Capture the cell that displays the provided text and extract its [x, y] central coordinate. 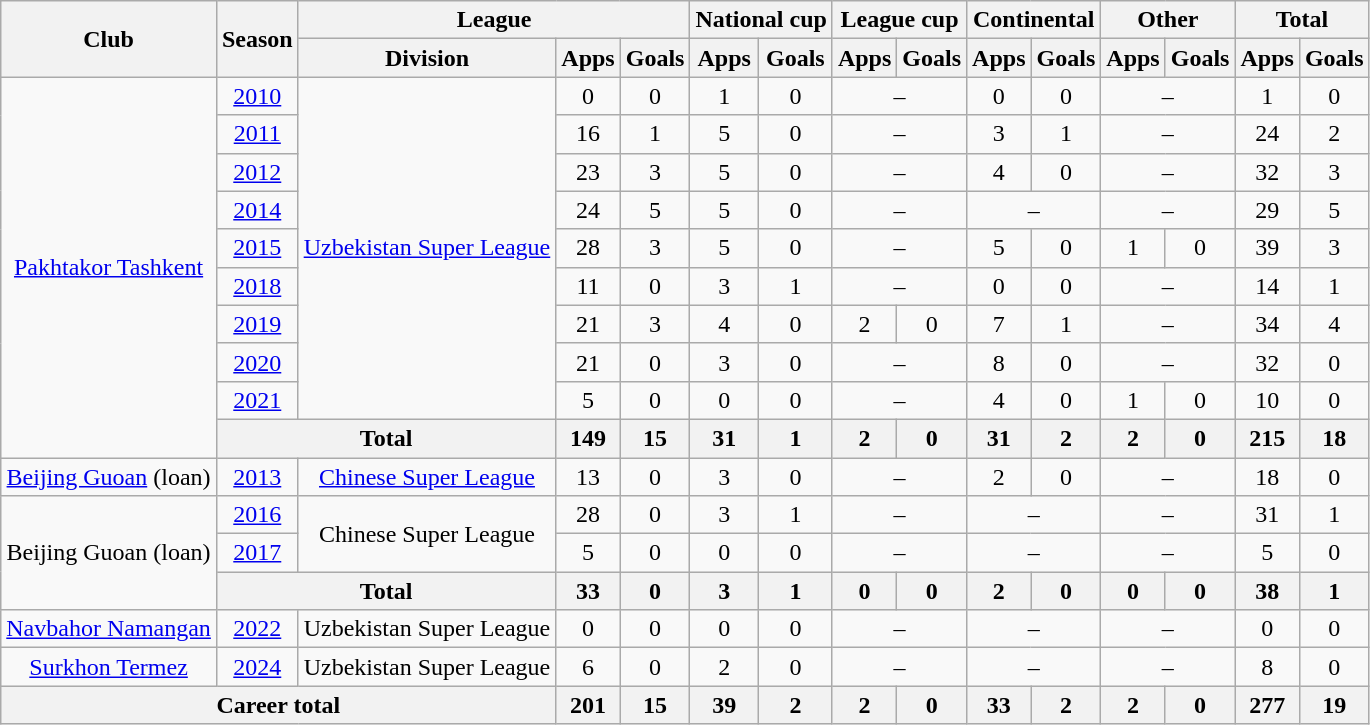
2020 [257, 362]
Career total [278, 705]
10 [1267, 400]
19 [1334, 705]
7 [999, 324]
16 [588, 134]
Pakhtakor Tashkent [109, 268]
Other [1168, 20]
215 [1267, 438]
149 [588, 438]
2018 [257, 286]
2010 [257, 96]
2016 [257, 515]
2022 [257, 629]
2011 [257, 134]
Navbahor Namangan [109, 629]
2021 [257, 400]
Division [427, 58]
Season [257, 39]
29 [1267, 210]
2013 [257, 477]
Club [109, 39]
Surkhon Termez [109, 667]
2017 [257, 553]
201 [588, 705]
23 [588, 172]
6 [588, 667]
Continental [1034, 20]
38 [1267, 591]
34 [1267, 324]
League [494, 20]
2024 [257, 667]
2015 [257, 248]
277 [1267, 705]
National cup [761, 20]
14 [1267, 286]
League cup [899, 20]
2014 [257, 210]
13 [588, 477]
2012 [257, 172]
2019 [257, 324]
11 [588, 286]
